Output the (x, y) coordinate of the center of the cell containing the given text.  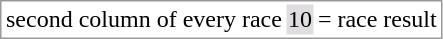
second column of every race (144, 19)
10 (300, 19)
= race result (377, 19)
